Find where the given text appears and provide that cell's center as (X, Y) coordinate. 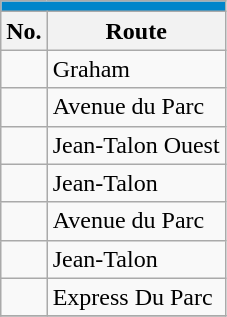
Jean-Talon Ouest (136, 145)
Express Du Parc (136, 297)
No. (24, 31)
Graham (136, 69)
Route (136, 31)
